From the cell containing the given text, extract its center point as (x, y) coordinate. 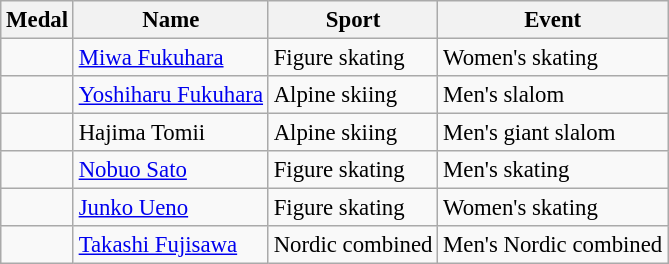
Nobuo Sato (170, 170)
Sport (352, 20)
Nordic combined (352, 245)
Miwa Fukuhara (170, 58)
Takashi Fujisawa (170, 245)
Men's slalom (553, 95)
Hajima Tomii (170, 133)
Medal (38, 20)
Men's skating (553, 170)
Name (170, 20)
Yoshiharu Fukuhara (170, 95)
Event (553, 20)
Men's giant slalom (553, 133)
Junko Ueno (170, 208)
Men's Nordic combined (553, 245)
